Output the (x, y) coordinate of the center of the cell containing the given text.  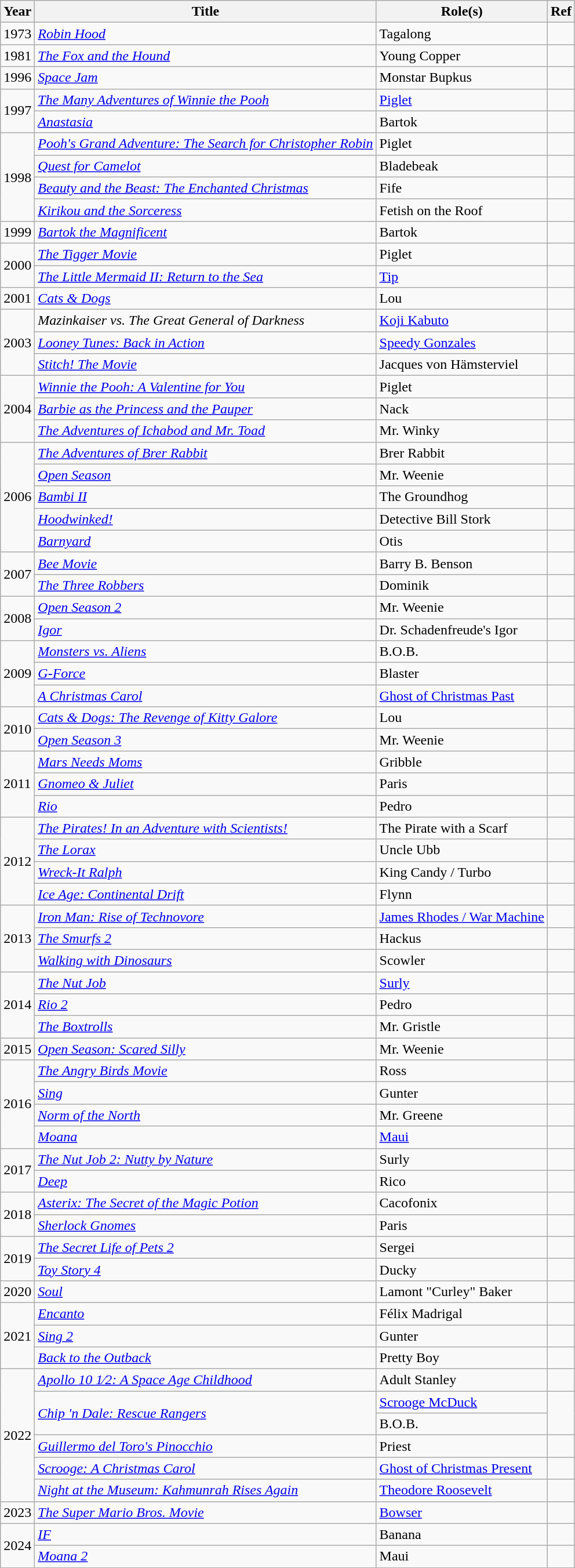
Blaster (461, 674)
Scrooge McDuck (461, 1402)
Sing (205, 1093)
Robin Hood (205, 34)
Winnie the Pooh: A Valentine for You (205, 387)
Rio 2 (205, 1005)
The Angry Birds Movie (205, 1071)
Barnyard (205, 541)
Bladebeak (461, 166)
2008 (17, 618)
The Pirate with a Scarf (461, 828)
Chip 'n Dale: Rescue Rangers (205, 1413)
1997 (17, 111)
Fife (461, 188)
Tip (461, 277)
2015 (17, 1049)
Ross (461, 1071)
Sergei (461, 1247)
Cats & Dogs: The Revenge of Kitty Galore (205, 718)
The Three Robbers (205, 585)
Encanto (205, 1313)
The Adventures of Ichabod and Mr. Toad (205, 431)
Flynn (461, 894)
Role(s) (461, 12)
Pooh's Grand Adventure: The Search for Christopher Robin (205, 144)
2017 (17, 1170)
Ref (561, 12)
2004 (17, 409)
Cats & Dogs (205, 299)
2006 (17, 497)
Young Copper (461, 56)
Otis (461, 541)
James Rhodes / War Machine (461, 916)
1973 (17, 34)
Walking with Dinosaurs (205, 960)
2012 (17, 861)
1999 (17, 232)
Lamont "Curley" Baker (461, 1291)
Cacofonix (461, 1203)
Open Season (205, 475)
Night at the Museum: Kahmunrah Rises Again (205, 1490)
Jacques von Hämsterviel (461, 365)
Pretty Boy (461, 1358)
Ghost of Christmas Present (461, 1468)
The Nut Job 2: Nutty by Nature (205, 1159)
2018 (17, 1214)
IF (205, 1534)
Space Jam (205, 78)
Dominik (461, 585)
Rico (461, 1181)
Bambi II (205, 497)
Open Season 3 (205, 740)
Bee Movie (205, 563)
Bowser (461, 1512)
Barbie as the Princess and the Pauper (205, 409)
1981 (17, 56)
Deep (205, 1181)
Soul (205, 1291)
2011 (17, 784)
Sherlock Gnomes (205, 1225)
Dr. Schadenfreude's Igor (461, 629)
Gribble (461, 762)
Hoodwinked! (205, 519)
Mazinkaiser vs. The Great General of Darkness (205, 321)
2003 (17, 343)
The Tigger Movie (205, 254)
2023 (17, 1512)
Ghost of Christmas Past (461, 696)
King Candy / Turbo (461, 872)
2020 (17, 1291)
Barry B. Benson (461, 563)
Open Season 2 (205, 607)
Hackus (461, 938)
Ice Age: Continental Drift (205, 894)
Koji Kabuto (461, 321)
Fetish on the Roof (461, 210)
Adult Stanley (461, 1380)
Beauty and the Beast: The Enchanted Christmas (205, 188)
G-Force (205, 674)
Asterix: The Secret of the Magic Potion (205, 1203)
Brer Rabbit (461, 453)
Sing 2 (205, 1335)
Mr. Winky (461, 431)
Gnomeo & Juliet (205, 784)
2013 (17, 938)
Theodore Roosevelt (461, 1490)
Monsters vs. Aliens (205, 652)
2007 (17, 574)
2014 (17, 1005)
2019 (17, 1258)
2022 (17, 1435)
The Pirates! In an Adventure with Scientists! (205, 828)
The Nut Job (205, 983)
Wreck-It Ralph (205, 872)
The Little Mermaid II: Return to the Sea (205, 277)
2021 (17, 1335)
Uncle Ubb (461, 850)
Anastasia (205, 122)
Banana (461, 1534)
2009 (17, 674)
Mars Needs Moms (205, 762)
Tagalong (461, 34)
Félix Madrigal (461, 1313)
Quest for Camelot (205, 166)
Priest (461, 1446)
The Smurfs 2 (205, 938)
Iron Man: Rise of Technovore (205, 916)
2001 (17, 299)
2024 (17, 1545)
Igor (205, 629)
Open Season: Scared Silly (205, 1049)
2000 (17, 265)
The Boxtrolls (205, 1027)
The Secret Life of Pets 2 (205, 1247)
Mr. Greene (461, 1115)
Nack (461, 409)
Mr. Gristle (461, 1027)
2010 (17, 729)
The Many Adventures of Winnie the Pooh (205, 100)
Monstar Bupkus (461, 78)
Scrooge: A Christmas Carol (205, 1468)
The Adventures of Brer Rabbit (205, 453)
Scowler (461, 960)
Norm of the North (205, 1115)
The Groundhog (461, 497)
The Lorax (205, 850)
The Fox and the Hound (205, 56)
Guillermo del Toro's Pinocchio (205, 1446)
Detective Bill Stork (461, 519)
1996 (17, 78)
Back to the Outback (205, 1358)
Speedy Gonzales (461, 343)
The Super Mario Bros. Movie (205, 1512)
Looney Tunes: Back in Action (205, 343)
Moana 2 (205, 1556)
Stitch! The Movie (205, 365)
Toy Story 4 (205, 1269)
Ducky (461, 1269)
Kirikou and the Sorceress (205, 210)
2016 (17, 1104)
Apollo 10 1⁄2: A Space Age Childhood (205, 1380)
1998 (17, 177)
A Christmas Carol (205, 696)
Rio (205, 806)
Moana (205, 1137)
Title (205, 12)
Bartok the Magnificent (205, 232)
Year (17, 12)
